Capture the cell that displays the provided text and extract its [x, y] central coordinate. 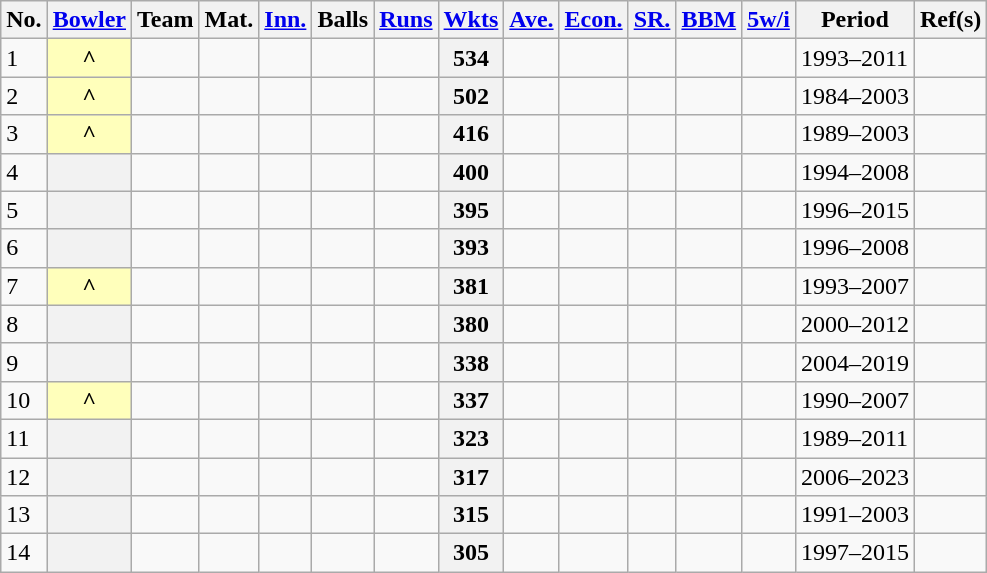
1993–2011 [854, 58]
2006–2023 [854, 477]
Ref(s) [950, 20]
6 [24, 248]
8 [24, 324]
5 [24, 210]
BBM [709, 20]
2004–2019 [854, 362]
Balls [343, 20]
323 [471, 438]
Bowler [89, 20]
Mat. [229, 20]
1989–2011 [854, 438]
Inn. [286, 20]
9 [24, 362]
381 [471, 286]
2 [24, 96]
SR. [652, 20]
7 [24, 286]
416 [471, 134]
502 [471, 96]
1996–2015 [854, 210]
Wkts [471, 20]
1994–2008 [854, 172]
Ave. [532, 20]
1 [24, 58]
Team [166, 20]
Econ. [594, 20]
1991–2003 [854, 515]
1996–2008 [854, 248]
Runs [406, 20]
11 [24, 438]
3 [24, 134]
337 [471, 400]
305 [471, 553]
1984–2003 [854, 96]
2000–2012 [854, 324]
5w/i [769, 20]
4 [24, 172]
1989–2003 [854, 134]
338 [471, 362]
10 [24, 400]
Period [854, 20]
1990–2007 [854, 400]
315 [471, 515]
No. [24, 20]
317 [471, 477]
395 [471, 210]
380 [471, 324]
393 [471, 248]
1993–2007 [854, 286]
13 [24, 515]
400 [471, 172]
12 [24, 477]
534 [471, 58]
14 [24, 553]
1997–2015 [854, 553]
